Provide the [x, y] coordinate of the cell's center where the given text is located.  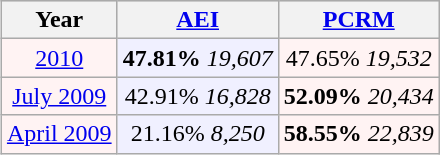
PCRM [358, 20]
52.09% 20,434 [358, 96]
47.81% 19,607 [198, 58]
21.16% 8,250 [198, 134]
47.65% 19,532 [358, 58]
58.55% 22,839 [358, 134]
July 2009 [59, 96]
AEI [198, 20]
2010 [59, 58]
April 2009 [59, 134]
42.91% 16,828 [198, 96]
Year [59, 20]
